Pinpoint the cell where the given text exists, returning its [X, Y] midpoint coordinate. 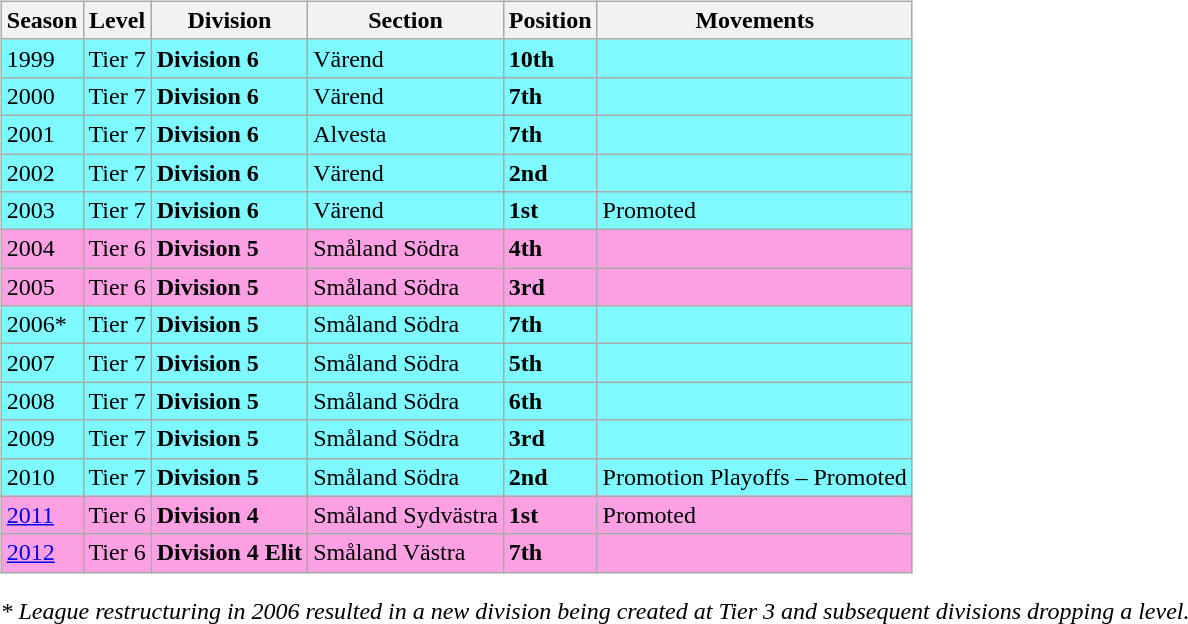
Småland Västra [406, 553]
2005 [42, 287]
Småland Sydvästra [406, 515]
Position [550, 20]
2003 [42, 211]
2006* [42, 325]
2009 [42, 439]
2004 [42, 249]
2012 [42, 553]
Section [406, 20]
2010 [42, 477]
Division 4 Elit [229, 553]
Season [42, 20]
6th [550, 401]
Division [229, 20]
10th [550, 58]
Level [117, 20]
2007 [42, 363]
2011 [42, 515]
2001 [42, 134]
Division 4 [229, 515]
2008 [42, 401]
2002 [42, 173]
Movements [754, 20]
2000 [42, 96]
1999 [42, 58]
5th [550, 363]
4th [550, 249]
Promotion Playoffs – Promoted [754, 477]
Alvesta [406, 134]
